Search for the cell housing the specified text and yield its [x, y] center coordinate. 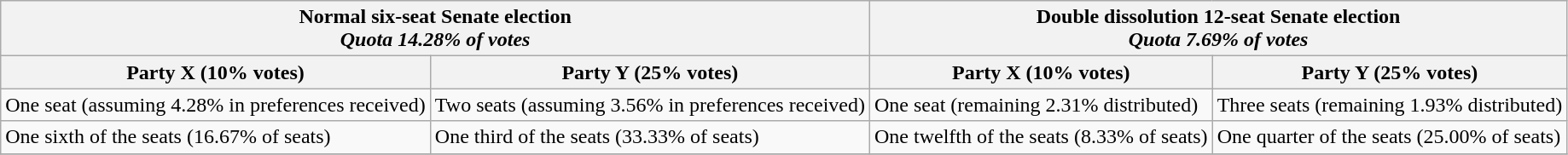
Normal six-seat Senate electionQuota 14.28% of votes [435, 29]
One third of the seats (33.33% of seats) [650, 137]
One seat (assuming 4.28% in preferences received) [216, 105]
One twelfth of the seats (8.33% of seats) [1041, 137]
One seat (remaining 2.31% distributed) [1041, 105]
Two seats (assuming 3.56% in preferences received) [650, 105]
One quarter of the seats (25.00% of seats) [1390, 137]
One sixth of the seats (16.67% of seats) [216, 137]
Three seats (remaining 1.93% distributed) [1390, 105]
Double dissolution 12-seat Senate electionQuota 7.69% of votes [1218, 29]
